For the text-containing cell, return its midpoint in (x, y) coordinate format. 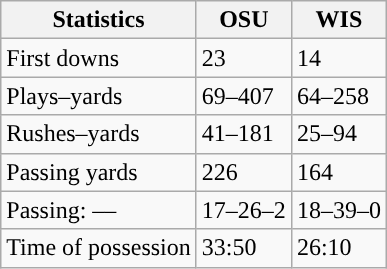
33:50 (244, 248)
Time of possession (99, 248)
23 (244, 58)
OSU (244, 20)
Plays–yards (99, 96)
25–94 (338, 134)
26:10 (338, 248)
First downs (99, 58)
69–407 (244, 96)
64–258 (338, 96)
226 (244, 172)
Rushes–yards (99, 134)
164 (338, 172)
18–39–0 (338, 210)
Passing: –– (99, 210)
Passing yards (99, 172)
14 (338, 58)
Statistics (99, 20)
WIS (338, 20)
41–181 (244, 134)
17–26–2 (244, 210)
